Provide the (X, Y) coordinate of the cell's center where the given text is located.  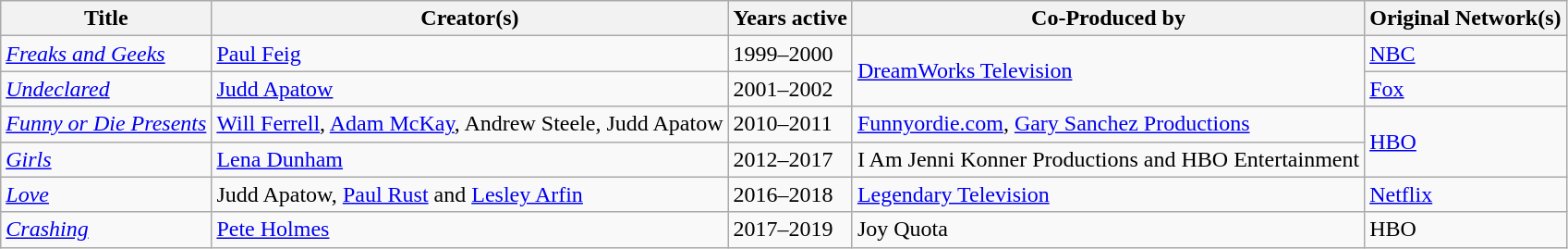
2001–2002 (790, 89)
Judd Apatow, Paul Rust and Lesley Arfin (469, 194)
Years active (790, 19)
Undeclared (106, 89)
I Am Jenni Konner Productions and HBO Entertainment (1108, 159)
Judd Apatow (469, 89)
2010–2011 (790, 124)
Paul Feig (469, 54)
Funny or Die Presents (106, 124)
DreamWorks Television (1108, 71)
Joy Quota (1108, 230)
Freaks and Geeks (106, 54)
Love (106, 194)
Title (106, 19)
2016–2018 (790, 194)
Crashing (106, 230)
Netflix (1465, 194)
Pete Holmes (469, 230)
Fox (1465, 89)
Creator(s) (469, 19)
Girls (106, 159)
Original Network(s) (1465, 19)
2017–2019 (790, 230)
Funnyordie.com, Gary Sanchez Productions (1108, 124)
Co-Produced by (1108, 19)
Will Ferrell, Adam McKay, Andrew Steele, Judd Apatow (469, 124)
2012–2017 (790, 159)
1999–2000 (790, 54)
Lena Dunham (469, 159)
NBC (1465, 54)
Legendary Television (1108, 194)
